Find where the given text appears and provide that cell's center as (X, Y) coordinate. 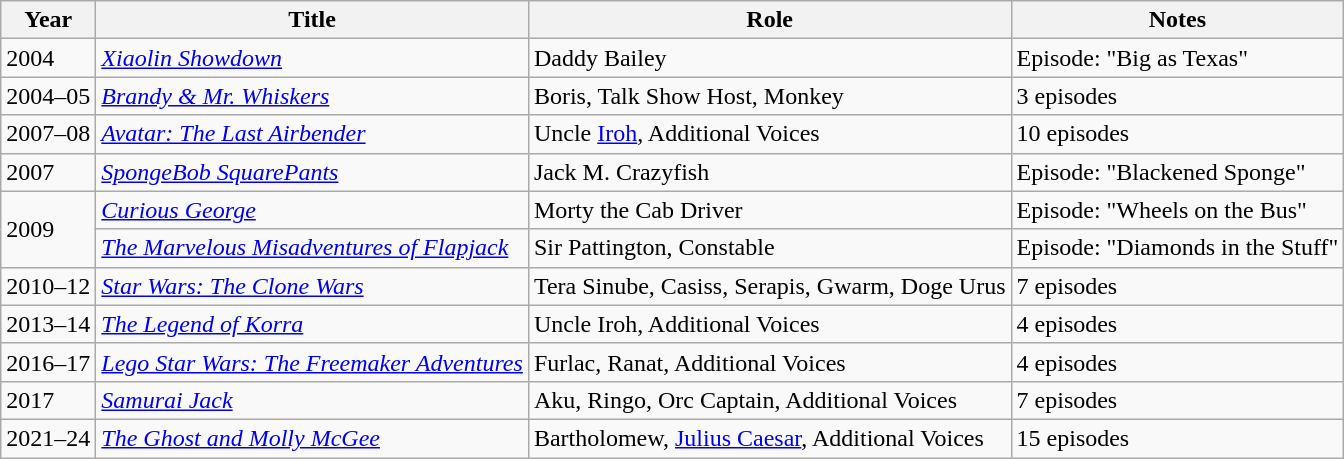
15 episodes (1178, 438)
2017 (48, 400)
Samurai Jack (312, 400)
Title (312, 20)
Daddy Bailey (770, 58)
Aku, Ringo, Orc Captain, Additional Voices (770, 400)
Furlac, Ranat, Additional Voices (770, 362)
Bartholomew, Julius Caesar, Additional Voices (770, 438)
Boris, Talk Show Host, Monkey (770, 96)
2004 (48, 58)
Xiaolin Showdown (312, 58)
2007 (48, 172)
Morty the Cab Driver (770, 210)
2016–17 (48, 362)
2021–24 (48, 438)
Star Wars: The Clone Wars (312, 286)
Tera Sinube, Casiss, Serapis, Gwarm, Doge Urus (770, 286)
The Marvelous Misadventures of Flapjack (312, 248)
The Ghost and Molly McGee (312, 438)
2007–08 (48, 134)
Brandy & Mr. Whiskers (312, 96)
Episode: "Wheels on the Bus" (1178, 210)
2013–14 (48, 324)
3 episodes (1178, 96)
2009 (48, 229)
Episode: "Big as Texas" (1178, 58)
2004–05 (48, 96)
SpongeBob SquarePants (312, 172)
Role (770, 20)
Year (48, 20)
Notes (1178, 20)
The Legend of Korra (312, 324)
Sir Pattington, Constable (770, 248)
2010–12 (48, 286)
10 episodes (1178, 134)
Avatar: The Last Airbender (312, 134)
Lego Star Wars: The Freemaker Adventures (312, 362)
Jack M. Crazyfish (770, 172)
Episode: "Blackened Sponge" (1178, 172)
Episode: "Diamonds in the Stuff" (1178, 248)
Curious George (312, 210)
